Search for the cell housing the specified text and yield its (x, y) center coordinate. 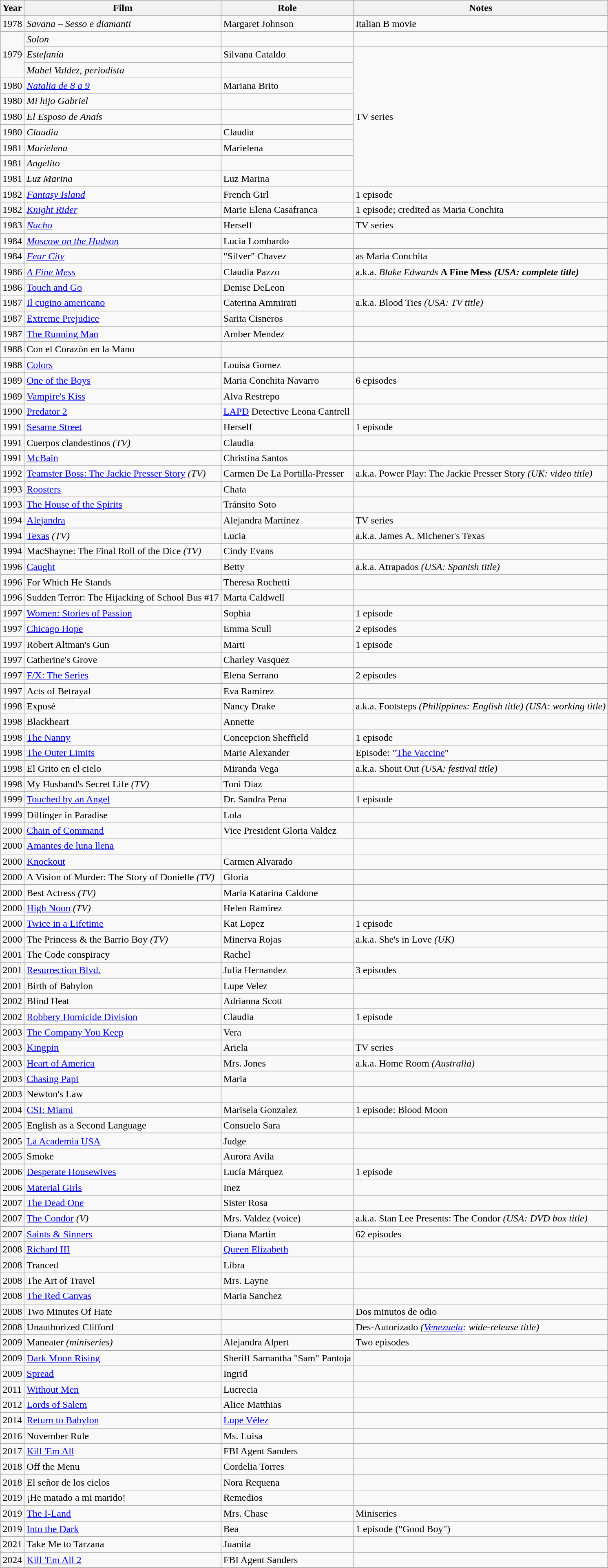
Sesame Street (123, 427)
Solon (123, 39)
62 episodes (480, 1234)
High Noon (TV) (123, 908)
Alva Restrepo (287, 396)
1 episode: Blood Moon (480, 1110)
Exposé (123, 707)
Chicago Hope (123, 629)
Betty (287, 567)
Texas (TV) (123, 536)
CSI: Miami (123, 1110)
Lucia Lombardo (287, 241)
Tranced (123, 1265)
Smoke (123, 1156)
The Art of Travel (123, 1281)
Ms. Luisa (287, 1435)
Kill 'Em All 2 (123, 1560)
Libra (287, 1265)
Kat Lopez (287, 923)
Two Minutes Of Hate (123, 1312)
Unauthorized Clifford (123, 1327)
Lupe Vélez (287, 1420)
Teamster Boss: The Jackie Presser Story (TV) (123, 474)
6 episodes (480, 380)
Richard III (123, 1250)
Episode: "The Vaccine" (480, 753)
Christina Santos (287, 458)
Lola (287, 815)
Il cugino americano (123, 303)
Marta Caldwell (287, 598)
Mrs. Jones (287, 1063)
Angelito (123, 163)
For Which He Stands (123, 582)
Maria Sanchez (287, 1296)
Mariana Brito (287, 86)
Rachel (287, 955)
Inez (287, 1188)
Women: Stories of Passion (123, 613)
Carmen De La Portilla-Presser (287, 474)
2024 (12, 1560)
El Grito en el cielo (123, 769)
Fantasy Island (123, 194)
Maneater (miniseries) (123, 1343)
2004 (12, 1110)
The Outer Limits (123, 753)
F/X: The Series (123, 675)
Vera (287, 1032)
Film (123, 8)
a.k.a. Stan Lee Presents: The Condor (USA: DVD box title) (480, 1219)
Marisela Gonzalez (287, 1110)
Cordelia Torres (287, 1467)
1 episode ("Good Boy") (480, 1529)
Mabel Valdez, periodista (123, 70)
Knockout (123, 861)
Predator 2 (123, 411)
Nancy Drake (287, 707)
Vice President Gloria Valdez (287, 830)
Notes (480, 8)
Denise DeLeon (287, 287)
MacShayne: The Final Roll of the Dice (TV) (123, 551)
Kill 'Em All (123, 1451)
Year (12, 8)
Caterina Ammirati (287, 303)
Mrs. Valdez (voice) (287, 1219)
Judge (287, 1141)
Emma Scull (287, 629)
Sophia (287, 613)
Juanita (287, 1544)
1 episode; credited as Maria Conchita (480, 210)
The Condor (V) (123, 1219)
Material Girls (123, 1188)
La Academia USA (123, 1141)
Extreme Prejudice (123, 318)
a.k.a. Atrapados (USA: Spanish title) (480, 567)
Annette (287, 722)
One of the Boys (123, 380)
El Esposo de Anaís (123, 117)
The I-Land (123, 1513)
Theresa Rochetti (287, 582)
Acts of Betrayal (123, 691)
Eva Ramirez (287, 691)
Mrs. Layne (287, 1281)
Marie Elena Casafranca (287, 210)
Blackheart (123, 722)
Minerva Rojas (287, 939)
Colors (123, 365)
Claudia Pazzo (287, 272)
Into the Dark (123, 1529)
Con el Corazón en la Mano (123, 349)
Twice in a Lifetime (123, 923)
My Husband's Secret Life (TV) (123, 784)
The Princess & the Barrio Boy (TV) (123, 939)
3 episodes (480, 970)
Chata (287, 489)
2011 (12, 1389)
Desperate Housewives (123, 1172)
Margaret Johnson (287, 24)
French Girl (287, 194)
1978 (12, 24)
1983 (12, 225)
Heart of America (123, 1063)
Marie Alexander (287, 753)
Sister Rosa (287, 1203)
Consuelo Sara (287, 1125)
Kingpin (123, 1048)
as Maria Conchita (480, 256)
Spread (123, 1374)
McBain (123, 458)
November Rule (123, 1435)
a.k.a. She's in Love (UK) (480, 939)
Natalia de 8 a 9 (123, 86)
Moscow on the Hudson (123, 241)
Caught (123, 567)
Miniseries (480, 1513)
Resurrection Blvd. (123, 970)
Two episodes (480, 1343)
Concepcion Sheffield (287, 738)
Lords of Salem (123, 1405)
Bea (287, 1529)
"Silver" Chavez (287, 256)
Amber Mendez (287, 334)
Saints & Sinners (123, 1234)
1992 (12, 474)
2017 (12, 1451)
Touched by an Angel (123, 799)
The Running Man (123, 334)
LAPD Detective Leona Cantrell (287, 411)
El señor de los cielos (123, 1482)
Diana Martin (287, 1234)
Carmen Alvarado (287, 861)
a.k.a. Shout Out (USA: festival title) (480, 769)
Off the Menu (123, 1467)
Savana – Sesso e diamanti (123, 24)
2021 (12, 1544)
The Red Canvas (123, 1296)
The Nanny (123, 738)
Alice Matthias (287, 1405)
Sheriff Samantha "Sam" Pantoja (287, 1358)
Sudden Terror: The Hijacking of School Bus #17 (123, 598)
Silvana Cataldo (287, 55)
Cindy Evans (287, 551)
Roosters (123, 489)
a.k.a. Power Play: The Jackie Presser Story (UK: video title) (480, 474)
Nora Requena (287, 1482)
a.k.a. Footsteps (Philippines: English title) (USA: working title) (480, 707)
Birth of Babylon (123, 986)
Elena Serrano (287, 675)
Tránsito Soto (287, 505)
Aurora Avila (287, 1156)
English as a Second Language (123, 1125)
Maria (287, 1079)
Return to Babylon (123, 1420)
Newton's Law (123, 1094)
¡He matado a mi marido! (123, 1498)
Mrs. Chase (287, 1513)
A Vision of Murder: The Story of Donielle (TV) (123, 877)
Lucrecia (287, 1389)
Remedios (287, 1498)
2016 (12, 1435)
Without Men (123, 1389)
Miranda Vega (287, 769)
1979 (12, 55)
Amantes de luna llena (123, 846)
Julia Hernandez (287, 970)
A Fine Mess (123, 272)
Best Actress (TV) (123, 892)
Dark Moon Rising (123, 1358)
Touch and Go (123, 287)
Dos minutos de odio (480, 1312)
Alejandra (123, 520)
Catherine's Grove (123, 660)
Helen Ramirez (287, 908)
2014 (12, 1420)
Maria Conchita Navarro (287, 380)
Chain of Command (123, 830)
Lupe Velez (287, 986)
a.k.a. Home Room (Australia) (480, 1063)
Estefanía (123, 55)
Gloria (287, 877)
Dillinger in Paradise (123, 815)
Cuerpos clandestinos (TV) (123, 442)
Vampire's Kiss (123, 396)
Maria Katarina Caldone (287, 892)
The Company You Keep (123, 1032)
Sarita Cisneros (287, 318)
Ariela (287, 1048)
Robert Altman's Gun (123, 644)
Take Me to Tarzana (123, 1544)
The Code conspiracy (123, 955)
Queen Elizabeth (287, 1250)
Lucía Márquez (287, 1172)
Knight Rider (123, 210)
Des-Autorizado (Venezuela: wide-release title) (480, 1327)
Chasing Papi (123, 1079)
1990 (12, 411)
Adrianna Scott (287, 1001)
a.k.a. Blake Edwards A Fine Mess (USA: complete title) (480, 272)
Lucia (287, 536)
Blind Heat (123, 1001)
Marti (287, 644)
Charley Vasquez (287, 660)
The House of the Spirits (123, 505)
Dr. Sandra Pena (287, 799)
Nacho (123, 225)
Italian B movie (480, 24)
a.k.a. Blood Ties (USA: TV title) (480, 303)
The Dead One (123, 1203)
2012 (12, 1405)
a.k.a. James A. Michener's Texas (480, 536)
Alejandra Alpert (287, 1343)
Robbery Homicide Division (123, 1017)
Mi hijo Gabriel (123, 101)
Louisa Gomez (287, 365)
Fear City (123, 256)
Ingrid (287, 1374)
Alejandra Martínez (287, 520)
Role (287, 8)
Toni Diaz (287, 784)
